Return the (x, y) coordinate for the center point of the cell that contains the specified text.  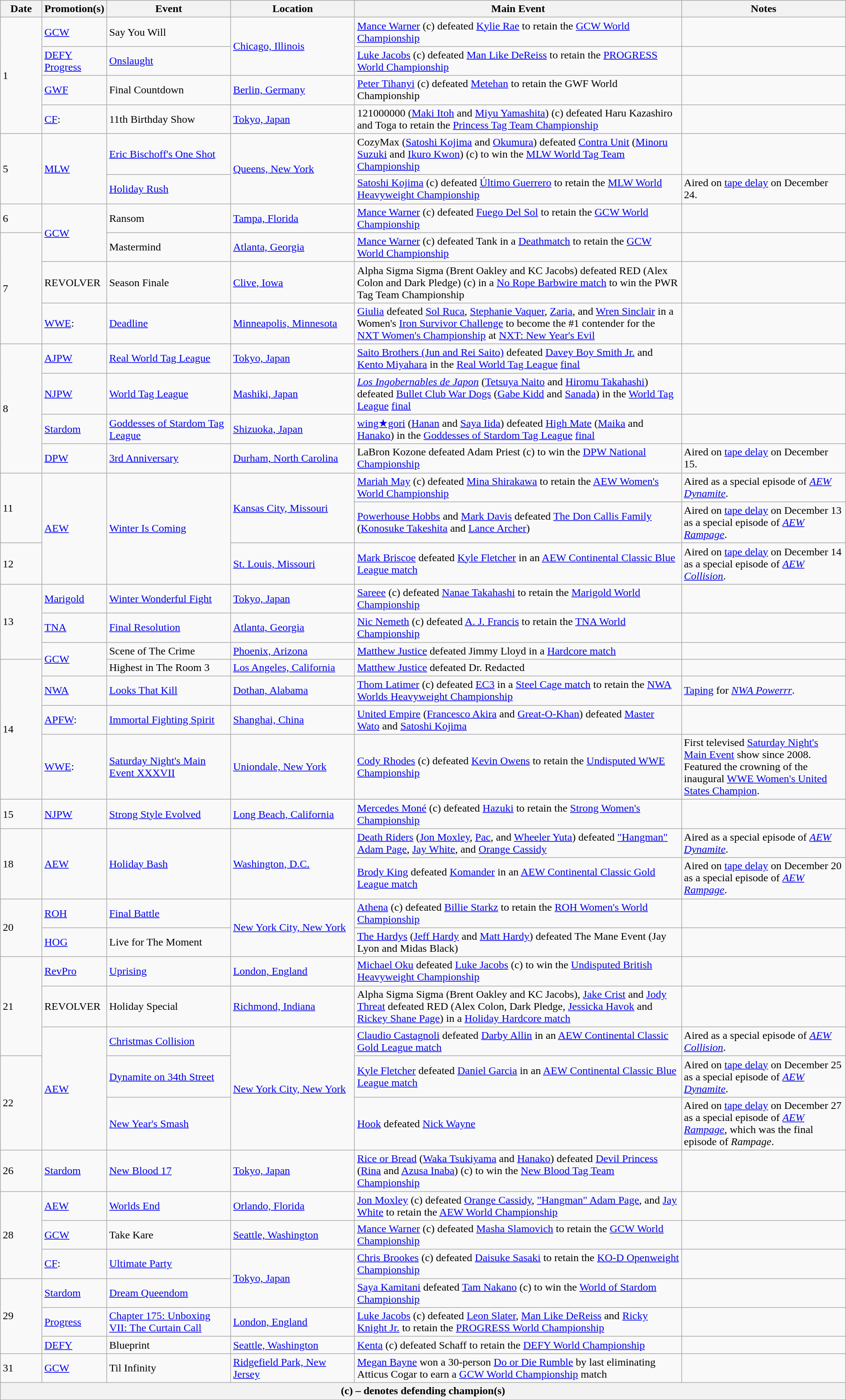
Dream Queendom (169, 1293)
Dynamite on 34th Street (169, 1076)
Christmas Collision (169, 1041)
Take Kare (169, 1235)
Onslaught (169, 61)
11th Birthday Show (169, 119)
Taping for NWA Powerrr. (763, 691)
Season Finale (169, 282)
Say You Will (169, 32)
Death Riders (Jon Moxley, Pac, and Wheeler Yuta) defeated "Hangman" Adam Page, Jay White, and Orange Cassidy (518, 843)
Scene of The Crime (169, 650)
29 (21, 1316)
World Tag League (169, 394)
31 (21, 1368)
Event (169, 9)
Phoenix, Arizona (293, 650)
8 (21, 408)
Final Battle (169, 913)
3rd Anniversary (169, 458)
MLW (74, 169)
New Year's Smash (169, 1123)
Durham, North Carolina (293, 458)
Til Infinity (169, 1368)
Date (21, 9)
Saturday Night's Main Event XXXVII (169, 767)
13 (21, 621)
Aired on tape delay on December 20 as a special episode of AEW Rampage. (763, 878)
1 (21, 75)
Saya Kamitani defeated Tam Nakano (c) to win the World of Stardom Championship (518, 1293)
Holiday Special (169, 1006)
Mance Warner (c) defeated Tank in a Deathmatch to retain the GCW World Championship (518, 247)
Sareee (c) defeated Nanae Takahashi to retain the Marigold World Championship (518, 598)
Long Beach, California (293, 814)
5 (21, 169)
Minneapolis, Minnesota (293, 323)
Chris Brookes (c) defeated Daisuke Sasaki to retain the KO-D Openweight Championship (518, 1264)
Luke Jacobs (c) defeated Man Like DeReiss to retain the PROGRESS World Championship (518, 61)
Peter Tihanyi (c) defeated Metehan to retain the GWF World Championship (518, 90)
Uniondale, New York (293, 767)
Clive, Iowa (293, 282)
wing★gori (Hanan and Saya Iida) defeated High Mate (Maika and Hanako) in the Goddesses of Stardom Tag League final (518, 429)
DPW (74, 458)
Los Ingobernables de Japon (Tetsuya Naito and Hiromu Takahashi) defeated Bullet Club War Dogs (Gabe Kidd and Sanada) in the World Tag League final (518, 394)
11 (21, 508)
Holiday Bash (169, 863)
Worlds End (169, 1205)
Holiday Rush (169, 189)
ROH (74, 913)
Chicago, Illinois (293, 46)
Mark Briscoe defeated Kyle Fletcher in an AEW Continental Classic Blue League match (518, 563)
Aired on tape delay on December 25 as a special episode of AEW Dynamite. (763, 1076)
Ridgefield Park, New Jersey (293, 1368)
Winter Is Coming (169, 529)
Blueprint (169, 1345)
Queens, New York (293, 169)
Kyle Fletcher defeated Daniel Garcia in an AEW Continental Classic Blue League match (518, 1076)
15 (21, 814)
Claudio Castagnoli defeated Darby Allin in an AEW Continental Classic Gold League match (518, 1041)
Ransom (169, 218)
Strong Style Evolved (169, 814)
DEFY (74, 1345)
Mance Warner (c) defeated Masha Slamovich to retain the GCW World Championship (518, 1235)
22 (21, 1103)
Real World Tag League (169, 358)
Richmond, Indiana (293, 1006)
Aired as a special episode of AEW Collision. (763, 1041)
Tampa, Florida (293, 218)
Live for The Moment (169, 942)
Mariah May (c) defeated Mina Shirakawa to retain the AEW Women's World Championship (518, 487)
28 (21, 1235)
First televised Saturday Night's Main Event show since 2008. Featured the crowning of the inaugural WWE Women's United States Champion. (763, 767)
NWA (74, 691)
Satoshi Kojima (c) defeated Último Guerrero to retain the MLW World Heavyweight Championship (518, 189)
Mercedes Moné (c) defeated Hazuki to retain the Strong Women's Championship (518, 814)
Looks That Kill (169, 691)
12 (21, 563)
Aired on tape delay on December 13 as a special episode of AEW Rampage. (763, 522)
Megan Bayne won a 30-person Do or Die Rumble by last eliminating Atticus Cogar to earn a GCW World Championship match (518, 1368)
Nic Nemeth (c) defeated A. J. Francis to retain the TNA World Championship (518, 628)
Kansas City, Missouri (293, 508)
New Blood 17 (169, 1171)
Shizuoka, Japan (293, 429)
Washington, D.C. (293, 863)
Berlin, Germany (293, 90)
Mastermind (169, 247)
Promotion(s) (74, 9)
Location (293, 9)
LaBron Kozone defeated Adam Priest (c) to win the DPW National Championship (518, 458)
Marigold (74, 598)
GWF (74, 90)
Immortal Fighting Spirit (169, 720)
(c) – denotes defending champion(s) (423, 1391)
HOG (74, 942)
Mance Warner (c) defeated Fuego Del Sol to retain the GCW World Championship (518, 218)
United Empire (Francesco Akira and Great-O-Khan) defeated Master Wato and Satoshi Kojima (518, 720)
Deadline (169, 323)
Highest in The Room 3 (169, 668)
AJPW (74, 358)
Chapter 175: Unboxing VII: The Curtain Call (169, 1322)
The Hardys (Jeff Hardy and Matt Hardy) defeated The Mane Event (Jay Lyon and Midas Black) (518, 942)
Goddesses of Stardom Tag League (169, 429)
Kenta (c) defeated Schaff to retain the DEFY World Championship (518, 1345)
Michael Oku defeated Luke Jacobs (c) to win the Undisputed British Heavyweight Championship (518, 971)
18 (21, 863)
Main Event (518, 9)
RevPro (74, 971)
Brody King defeated Komander in an AEW Continental Classic Gold League match (518, 878)
St. Louis, Missouri (293, 563)
Final Resolution (169, 628)
DEFYProgress (74, 61)
Orlando, Florida (293, 1205)
121000000 (Maki Itoh and Miyu Yamashita) (c) defeated Haru Kazashiro and Toga to retain the Princess Tag Team Championship (518, 119)
Athena (c) defeated Billie Starkz to retain the ROH Women's World Championship (518, 913)
Aired on tape delay on December 24. (763, 189)
Aired on tape delay on December 15. (763, 458)
26 (21, 1171)
Jon Moxley (c) defeated Orange Cassidy, "Hangman" Adam Page, and Jay White to retain the AEW World Championship (518, 1205)
APFW: (74, 720)
7 (21, 288)
Uprising (169, 971)
Thom Latimer (c) defeated EC3 in a Steel Cage match to retain the NWA Worlds Heavyweight Championship (518, 691)
Final Countdown (169, 90)
Mashiki, Japan (293, 394)
Eric Bischoff's One Shot (169, 154)
CozyMax (Satoshi Kojima and Okumura) defeated Contra Unit (Minoru Suzuki and Ikuro Kwon) (c) to win the MLW World Tag Team Championship (518, 154)
Los Angeles, California (293, 668)
Aired on tape delay on December 27 as a special episode of AEW Rampage, which was the final episode of Rampage. (763, 1123)
Notes (763, 9)
Powerhouse Hobbs and Mark Davis defeated The Don Callis Family (Konosuke Takeshita and Lance Archer) (518, 522)
Matthew Justice defeated Jimmy Lloyd in a Hardcore match (518, 650)
21 (21, 1006)
20 (21, 928)
Dothan, Alabama (293, 691)
Aired on tape delay on December 14 as a special episode of AEW Collision. (763, 563)
Shanghai, China (293, 720)
Saito Brothers (Jun and Rei Saito) defeated Davey Boy Smith Jr. and Kento Miyahara in the Real World Tag League final (518, 358)
Winter Wonderful Fight (169, 598)
Ultimate Party (169, 1264)
TNA (74, 628)
Mance Warner (c) defeated Kylie Rae to retain the GCW World Championship (518, 32)
Progress (74, 1322)
6 (21, 218)
Hook defeated Nick Wayne (518, 1123)
14 (21, 729)
Luke Jacobs (c) defeated Leon Slater, Man Like DeReiss and Ricky Knight Jr. to retain the PROGRESS World Championship (518, 1322)
Cody Rhodes (c) defeated Kevin Owens to retain the Undisputed WWE Championship (518, 767)
Matthew Justice defeated Dr. Redacted (518, 668)
Rice or Bread (Waka Tsukiyama and Hanako) defeated Devil Princess (Rina and Azusa Inaba) (c) to win the New Blood Tag Team Championship (518, 1171)
